Capture the cell that displays the provided text and extract its (X, Y) central coordinate. 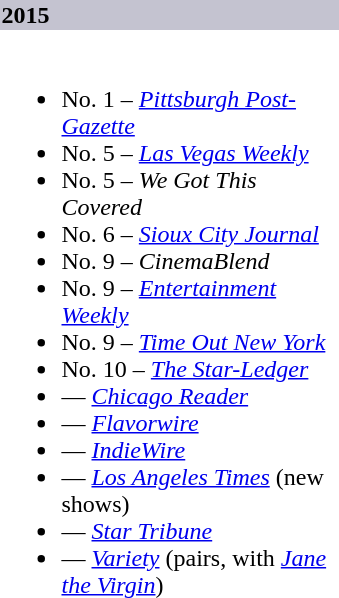
2015 (170, 15)
